Provide the (X, Y) coordinate of the cell's center where the given text is located.  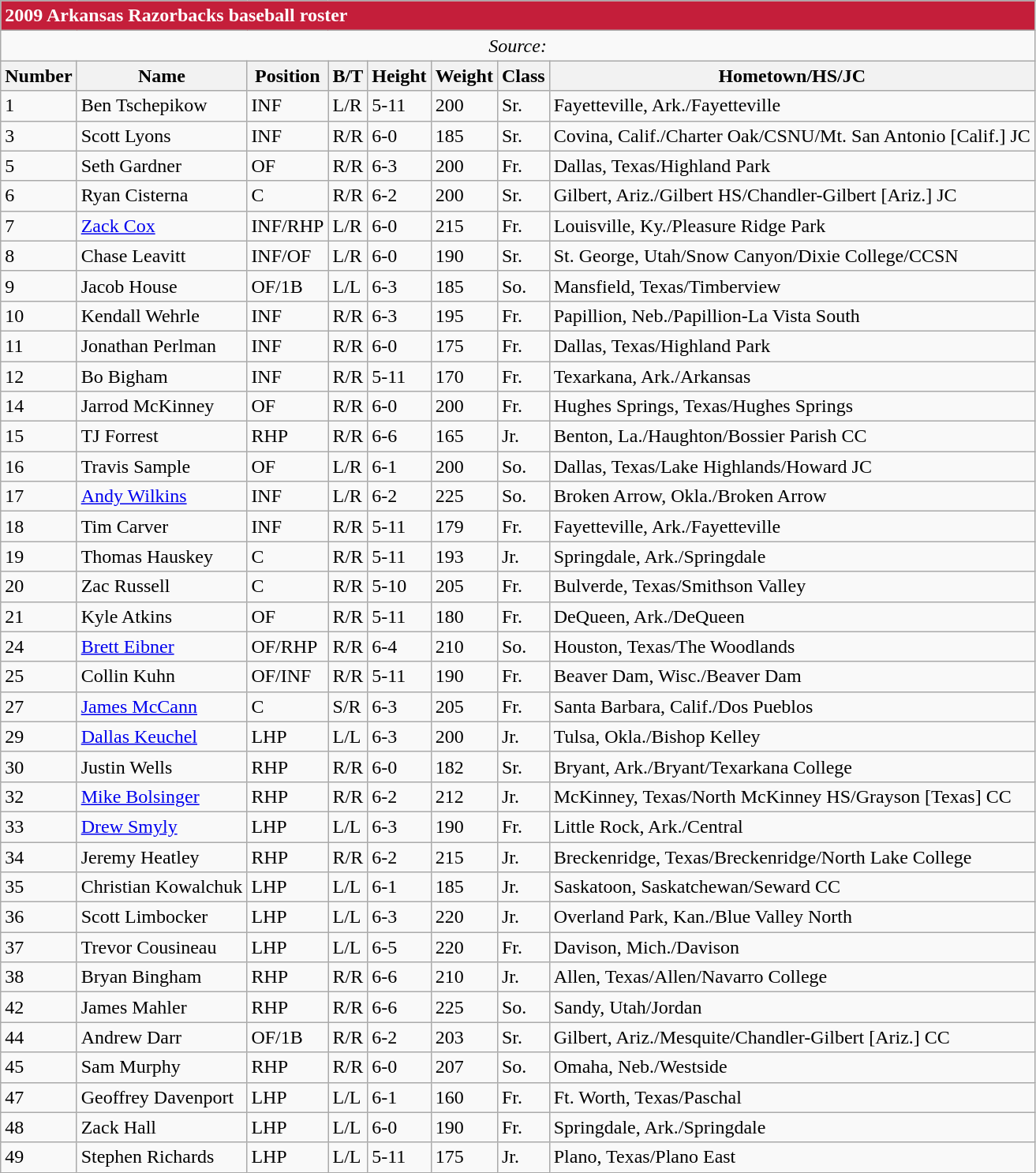
165 (464, 437)
Dallas, Texas/Lake Highlands/Howard JC (792, 467)
Ft. Worth, Texas/Paschal (792, 1097)
Number (39, 76)
Gilbert, Ariz./Mesquite/Chandler-Gilbert [Ariz.] CC (792, 1037)
Kendall Wehrle (162, 316)
James McCann (162, 706)
20 (39, 586)
Jeremy Heatley (162, 856)
Brett Eibner (162, 646)
Christian Kowalchuk (162, 887)
B/T (348, 76)
5 (39, 166)
Jonathan Perlman (162, 346)
5-10 (399, 586)
Scott Limbocker (162, 917)
Saskatoon, Saskatchewan/Seward CC (792, 887)
Bryan Bingham (162, 977)
10 (39, 316)
Beaver Dam, Wisc./Beaver Dam (792, 676)
Sandy, Utah/Jordan (792, 1007)
Bo Bigham (162, 377)
3 (39, 136)
Ryan Cisterna (162, 196)
14 (39, 407)
6-5 (399, 947)
207 (464, 1067)
Drew Smyly (162, 826)
Dallas Keuchel (162, 736)
Zack Hall (162, 1127)
170 (464, 377)
INF/RHP (287, 226)
Justin Wells (162, 766)
Collin Kuhn (162, 676)
37 (39, 947)
16 (39, 467)
TJ Forrest (162, 437)
36 (39, 917)
15 (39, 437)
6 (39, 196)
Height (399, 76)
179 (464, 527)
17 (39, 497)
Class (523, 76)
Gilbert, Ariz./Gilbert HS/Chandler-Gilbert [Ariz.] JC (792, 196)
OF/RHP (287, 646)
195 (464, 316)
Louisville, Ky./Pleasure Ridge Park (792, 226)
47 (39, 1097)
Mike Bolsinger (162, 796)
Seth Gardner (162, 166)
1 (39, 106)
Sam Murphy (162, 1067)
Kyle Atkins (162, 616)
Hughes Springs, Texas/Hughes Springs (792, 407)
Zac Russell (162, 586)
Santa Barbara, Calif./Dos Pueblos (792, 706)
McKinney, Texas/North McKinney HS/Grayson [Texas] CC (792, 796)
Houston, Texas/The Woodlands (792, 646)
18 (39, 527)
Davison, Mich./Davison (792, 947)
6-4 (399, 646)
19 (39, 557)
James Mahler (162, 1007)
INF/OF (287, 256)
2009 Arkansas Razorbacks baseball roster (518, 16)
44 (39, 1037)
Allen, Texas/Allen/Navarro College (792, 977)
Position (287, 76)
8 (39, 256)
180 (464, 616)
203 (464, 1037)
24 (39, 646)
Source: (518, 46)
42 (39, 1007)
48 (39, 1127)
Bryant, Ark./Bryant/Texarkana College (792, 766)
Chase Leavitt (162, 256)
Hometown/HS/JC (792, 76)
Breckenridge, Texas/Breckenridge/North Lake College (792, 856)
Mansfield, Texas/Timberview (792, 286)
160 (464, 1097)
Bulverde, Texas/Smithson Valley (792, 586)
35 (39, 887)
Omaha, Neb./Westside (792, 1067)
34 (39, 856)
212 (464, 796)
38 (39, 977)
11 (39, 346)
Broken Arrow, Okla./Broken Arrow (792, 497)
OF/INF (287, 676)
Tulsa, Okla./Bishop Kelley (792, 736)
Texarkana, Ark./Arkansas (792, 377)
DeQueen, Ark./DeQueen (792, 616)
Scott Lyons (162, 136)
S/R (348, 706)
Jarrod McKinney (162, 407)
Little Rock, Ark./Central (792, 826)
Andrew Darr (162, 1037)
Zack Cox (162, 226)
32 (39, 796)
Ben Tschepikow (162, 106)
Name (162, 76)
Thomas Hauskey (162, 557)
Geoffrey Davenport (162, 1097)
Papillion, Neb./Papillion-La Vista South (792, 316)
Weight (464, 76)
30 (39, 766)
Benton, La./Haughton/Bossier Parish CC (792, 437)
Stephen Richards (162, 1157)
182 (464, 766)
Trevor Cousineau (162, 947)
9 (39, 286)
Jacob House (162, 286)
Tim Carver (162, 527)
21 (39, 616)
45 (39, 1067)
27 (39, 706)
Andy Wilkins (162, 497)
St. George, Utah/Snow Canyon/Dixie College/CCSN (792, 256)
49 (39, 1157)
Plano, Texas/Plano East (792, 1157)
Travis Sample (162, 467)
Overland Park, Kan./Blue Valley North (792, 917)
12 (39, 377)
193 (464, 557)
7 (39, 226)
33 (39, 826)
29 (39, 736)
Covina, Calif./Charter Oak/CSNU/Mt. San Antonio [Calif.] JC (792, 136)
25 (39, 676)
